Determine the (x, y) coordinate at the center of the cell enclosing the given text.  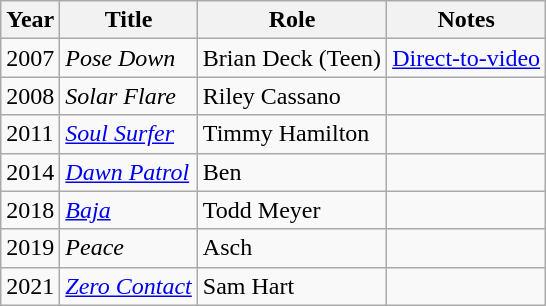
Soul Surfer (129, 134)
2011 (30, 134)
2021 (30, 286)
Zero Contact (129, 286)
Sam Hart (292, 286)
Asch (292, 248)
Dawn Patrol (129, 172)
2014 (30, 172)
Direct-to-video (466, 58)
Peace (129, 248)
2018 (30, 210)
Riley Cassano (292, 96)
Timmy Hamilton (292, 134)
Todd Meyer (292, 210)
2007 (30, 58)
Year (30, 20)
Baja (129, 210)
Brian Deck (Teen) (292, 58)
Notes (466, 20)
Title (129, 20)
2008 (30, 96)
2019 (30, 248)
Pose Down (129, 58)
Ben (292, 172)
Role (292, 20)
Solar Flare (129, 96)
